Provide the [x, y] coordinate of the cell's center where the given text is located.  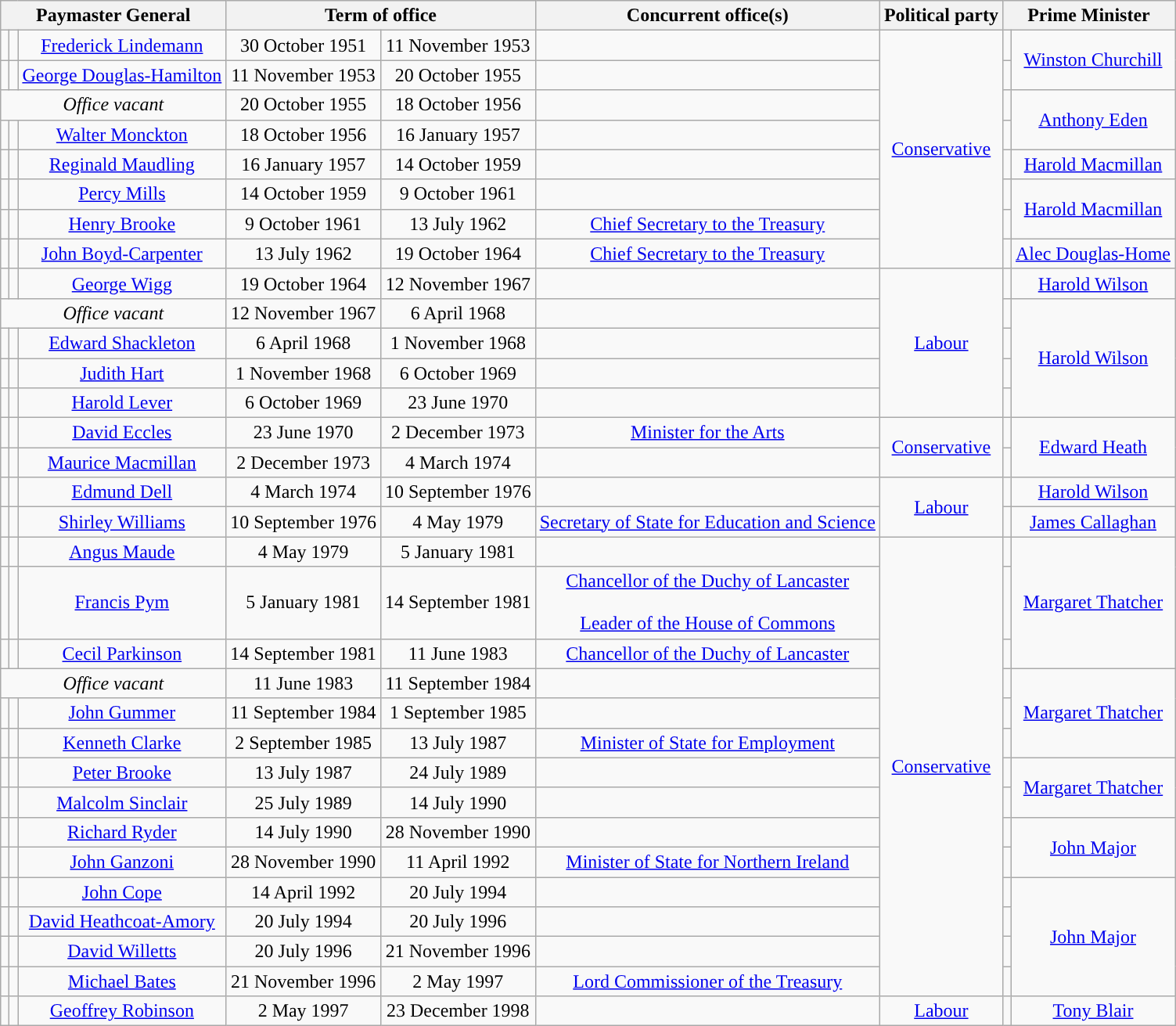
Minister for the Arts [707, 433]
Peter Brooke [122, 772]
John Ganzoni [122, 862]
Alec Douglas-Home [1092, 254]
Cecil Parkinson [122, 653]
David Eccles [122, 433]
Walter Monckton [122, 135]
23 December 1998 [458, 1011]
Winston Churchill [1092, 60]
2 September 1985 [304, 743]
Angus Maude [122, 552]
John Boyd-Carpenter [122, 254]
Concurrent office(s) [707, 16]
Malcolm Sinclair [122, 802]
Henry Brooke [122, 224]
Edward Shackleton [122, 343]
Frederick Lindemann [122, 45]
David Heathcoat-Amory [122, 922]
Term of office [380, 16]
John Gummer [122, 713]
Francis Pym [122, 603]
1 September 1985 [458, 713]
Michael Bates [122, 981]
James Callaghan [1092, 522]
Edward Heath [1092, 448]
David Willetts [122, 952]
Harold Lever [122, 403]
Chancellor of the Duchy of Lancaster [707, 653]
30 October 1951 [304, 45]
Chancellor of the Duchy of LancasterLeader of the House of Commons [707, 603]
Minister of State for Employment [707, 743]
Judith Hart [122, 373]
Prime Minister [1088, 16]
George Wigg [122, 283]
Tony Blair [1092, 1011]
Political party [940, 16]
John Cope [122, 891]
Reginald Maudling [122, 164]
Richard Ryder [122, 832]
Edmund Dell [122, 492]
Anthony Eden [1092, 120]
Paymaster General [113, 16]
Shirley Williams [122, 522]
11 April 1992 [458, 862]
Secretary of State for Education and Science [707, 522]
Percy Mills [122, 194]
24 July 1989 [458, 772]
Kenneth Clarke [122, 743]
Lord Commissioner of the Treasury [707, 981]
Geoffrey Robinson [122, 1011]
Minister of State for Northern Ireland [707, 862]
25 July 1989 [304, 802]
14 April 1992 [304, 891]
George Douglas-Hamilton [122, 75]
Maurice Macmillan [122, 463]
